Extract the (X, Y) coordinate from the center of the cell holding the provided text.  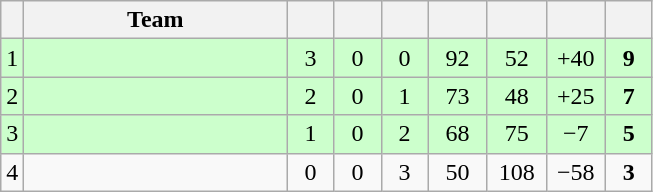
+40 (576, 58)
75 (516, 134)
9 (628, 58)
48 (516, 96)
73 (458, 96)
108 (516, 172)
4 (12, 172)
50 (458, 172)
+25 (576, 96)
68 (458, 134)
7 (628, 96)
−7 (576, 134)
52 (516, 58)
−58 (576, 172)
Team (156, 20)
5 (628, 134)
92 (458, 58)
